Determine the [x, y] coordinate at the center of the cell enclosing the given text.  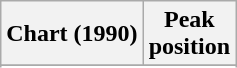
Chart (1990) [72, 34]
Peakposition [189, 34]
